Pinpoint the cell where the given text exists, returning its (x, y) midpoint coordinate. 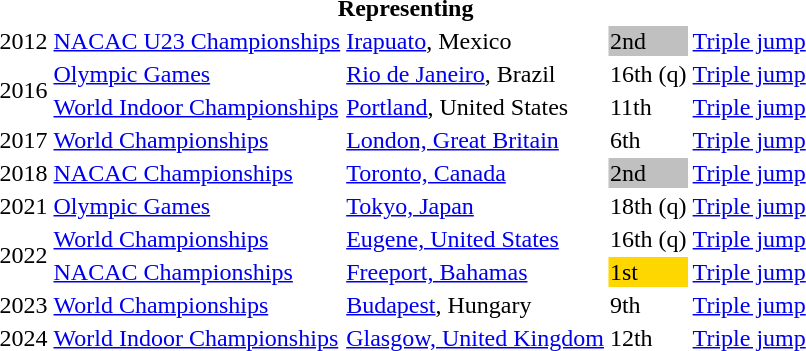
Portland, United States (476, 107)
NACAC U23 Championships (197, 41)
Toronto, Canada (476, 173)
Eugene, United States (476, 239)
6th (648, 140)
Irapuato, Mexico (476, 41)
Budapest, Hungary (476, 305)
1st (648, 272)
11th (648, 107)
Tokyo, Japan (476, 206)
World Indoor Championships (197, 107)
Rio de Janeiro, Brazil (476, 74)
9th (648, 305)
18th (q) (648, 206)
London, Great Britain (476, 140)
Freeport, Bahamas (476, 272)
